Pinpoint the cell where the given text exists, returning its [X, Y] midpoint coordinate. 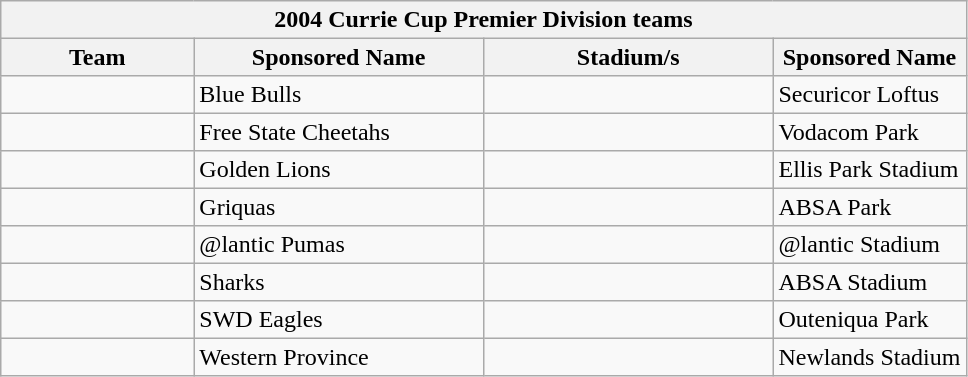
Securicor Loftus [870, 94]
Golden Lions [339, 170]
Griquas [339, 206]
Outeniqua Park [870, 318]
Sharks [339, 282]
Team [98, 56]
ABSA Stadium [870, 282]
ABSA Park [870, 206]
2004 Currie Cup Premier Division teams [484, 20]
Free State Cheetahs [339, 132]
@lantic Stadium [870, 244]
SWD Eagles [339, 318]
Blue Bulls [339, 94]
Western Province [339, 356]
Newlands Stadium [870, 356]
Ellis Park Stadium [870, 170]
@lantic Pumas [339, 244]
Vodacom Park [870, 132]
Stadium/s [628, 56]
